Extract the (X, Y) coordinate from the center of the cell holding the provided text.  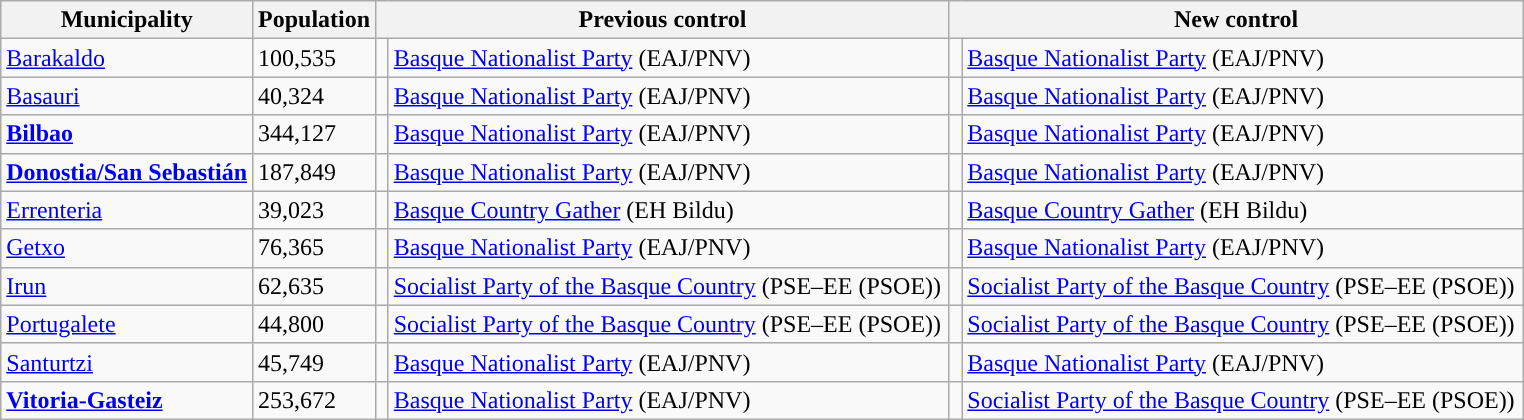
Population (314, 20)
344,127 (314, 134)
Barakaldo (127, 58)
44,800 (314, 324)
Irun (127, 286)
62,635 (314, 286)
Basauri (127, 96)
Santurtzi (127, 362)
Errenteria (127, 210)
Vitoria-Gasteiz (127, 400)
187,849 (314, 172)
40,324 (314, 96)
39,023 (314, 210)
Previous control (663, 20)
253,672 (314, 400)
Bilbao (127, 134)
Portugalete (127, 324)
45,749 (314, 362)
New control (1236, 20)
76,365 (314, 248)
Getxo (127, 248)
Municipality (127, 20)
Donostia/San Sebastián (127, 172)
100,535 (314, 58)
